Search for the cell housing the specified text and yield its (X, Y) center coordinate. 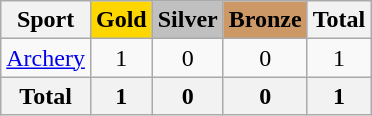
Bronze (265, 20)
Archery (46, 58)
Gold (121, 20)
Sport (46, 20)
Silver (188, 20)
